Search for the cell housing the specified text and yield its (x, y) center coordinate. 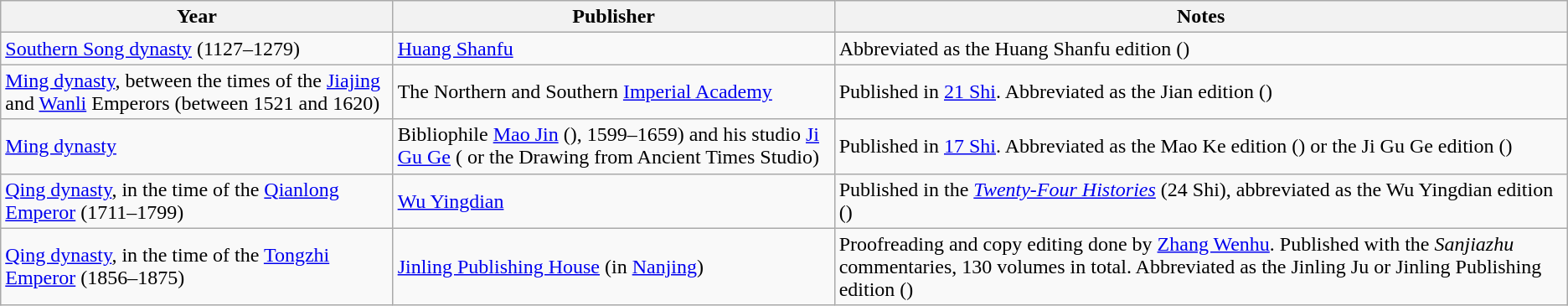
Notes (1201, 17)
Southern Song dynasty (1127–1279) (197, 49)
Huang Shanfu (613, 49)
Published in the Twenty-Four Histories (24 Shi), abbreviated as the Wu Yingdian edition () (1201, 201)
Qing dynasty, in the time of the Tongzhi Emperor (1856–1875) (197, 267)
The Northern and Southern Imperial Academy (613, 92)
Abbreviated as the Huang Shanfu edition () (1201, 49)
Bibliophile Mao Jin (), 1599–1659) and his studio Ji Gu Ge ( or the Drawing from Ancient Times Studio) (613, 146)
Ming dynasty, between the times of the Jiajing and Wanli Emperors (between 1521 and 1620) (197, 92)
Jinling Publishing House (in Nanjing) (613, 267)
Ming dynasty (197, 146)
Wu Yingdian (613, 201)
Published in 21 Shi. Abbreviated as the Jian edition () (1201, 92)
Qing dynasty, in the time of the Qianlong Emperor (1711–1799) (197, 201)
Year (197, 17)
Published in 17 Shi. Abbreviated as the Mao Ke edition () or the Ji Gu Ge edition () (1201, 146)
Publisher (613, 17)
